Determine the [X, Y] coordinate at the center of the cell enclosing the given text.  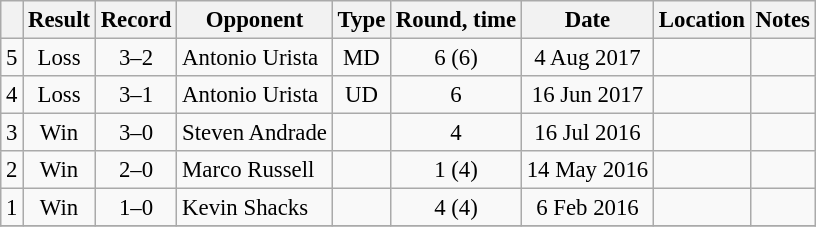
Result [60, 20]
1–0 [136, 208]
UD [361, 95]
2 [12, 170]
2–0 [136, 170]
MD [361, 58]
14 May 2016 [587, 170]
3 [12, 133]
Steven Andrade [254, 133]
Round, time [456, 20]
3–1 [136, 95]
3–0 [136, 133]
6 Feb 2016 [587, 208]
16 Jul 2016 [587, 133]
4 Aug 2017 [587, 58]
Kevin Shacks [254, 208]
Opponent [254, 20]
6 [456, 95]
16 Jun 2017 [587, 95]
5 [12, 58]
Date [587, 20]
6 (6) [456, 58]
1 (4) [456, 170]
1 [12, 208]
Type [361, 20]
4 (4) [456, 208]
Notes [782, 20]
Location [702, 20]
Marco Russell [254, 170]
3–2 [136, 58]
Record [136, 20]
